From the cell containing the given text, extract its center point as (x, y) coordinate. 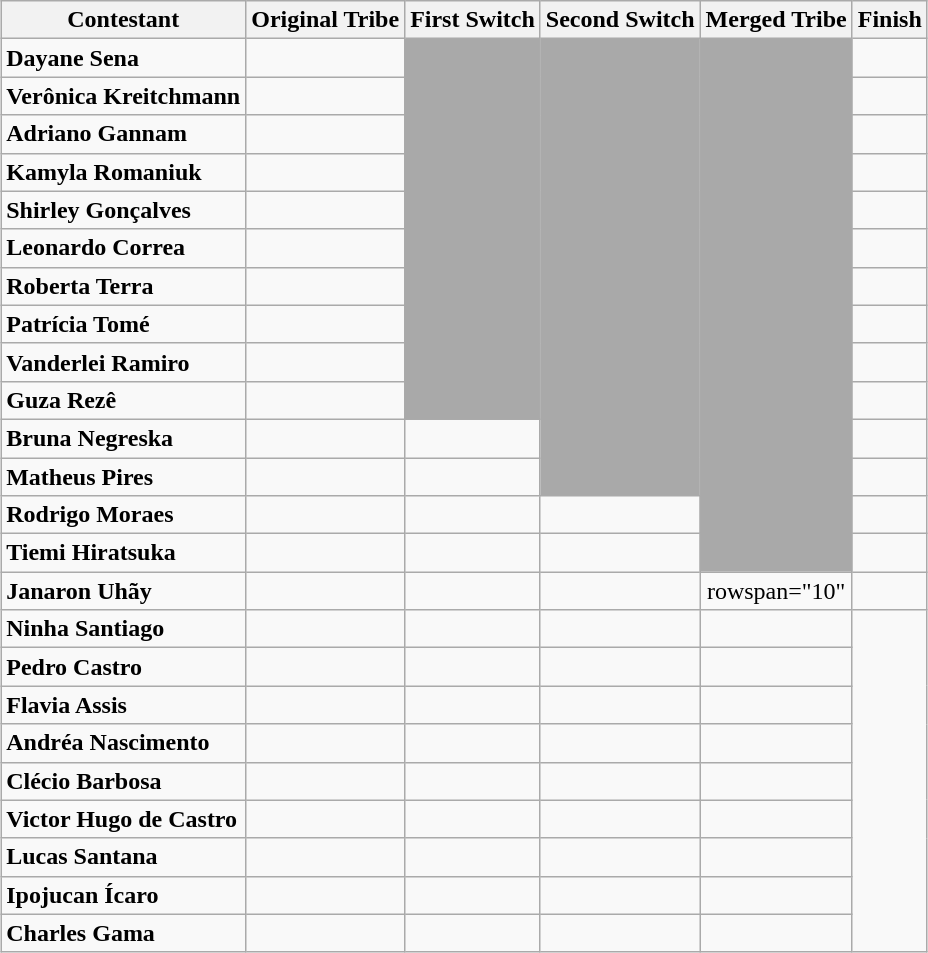
Second Switch (620, 20)
Merged Tribe (776, 20)
Finish (890, 20)
Patrícia Tomé (124, 324)
Dayane Sena (124, 58)
Andréa Nascimento (124, 743)
Bruna Negreska (124, 438)
Clécio Barbosa (124, 781)
Ninha Santiago (124, 629)
Leonardo Correa (124, 248)
Original Tribe (326, 20)
Vanderlei Ramiro (124, 362)
Rodrigo Moraes (124, 515)
Verônica Kreitchmann (124, 96)
Adriano Gannam (124, 134)
First Switch (473, 20)
Matheus Pires (124, 477)
Victor Hugo de Castro (124, 819)
Janaron Uhãy (124, 591)
Tiemi Hiratsuka (124, 553)
Shirley Gonçalves (124, 210)
rowspan="10" (776, 591)
Guza Rezê (124, 400)
Contestant (124, 20)
Lucas Santana (124, 857)
Charles Gama (124, 933)
Flavia Assis (124, 705)
Pedro Castro (124, 667)
Roberta Terra (124, 286)
Ipojucan Ícaro (124, 895)
Kamyla Romaniuk (124, 172)
